Return the (x, y) coordinate for the center point of the cell that contains the specified text.  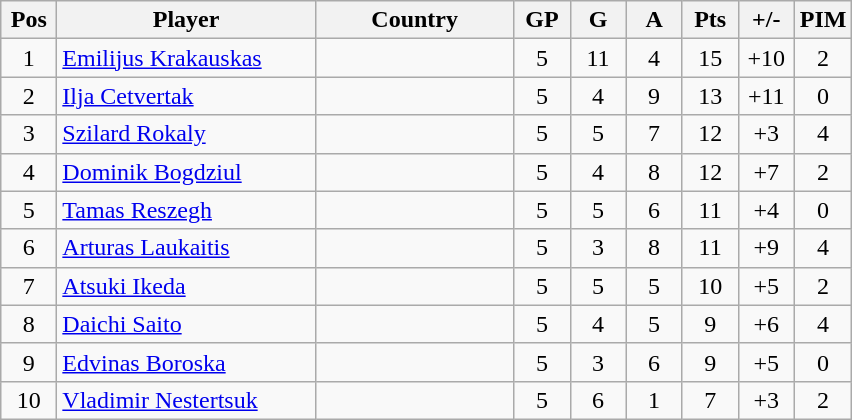
Tamas Reszegh (186, 210)
+4 (766, 210)
Dominik Bogdziul (186, 172)
PIM (823, 20)
+9 (766, 248)
+11 (766, 96)
Daichi Saito (186, 324)
Vladimir Nestertsuk (186, 400)
Emilijus Krakauskas (186, 58)
Pos (29, 20)
Ilja Cetvertak (186, 96)
Arturas Laukaitis (186, 248)
+7 (766, 172)
+10 (766, 58)
GP (542, 20)
13 (710, 96)
A (654, 20)
+6 (766, 324)
G (598, 20)
Edvinas Boroska (186, 362)
Atsuki Ikeda (186, 286)
Szilard Rokaly (186, 134)
15 (710, 58)
+/- (766, 20)
Pts (710, 20)
Player (186, 20)
Country (414, 20)
